Find where the given text appears and provide that cell's center as [x, y] coordinate. 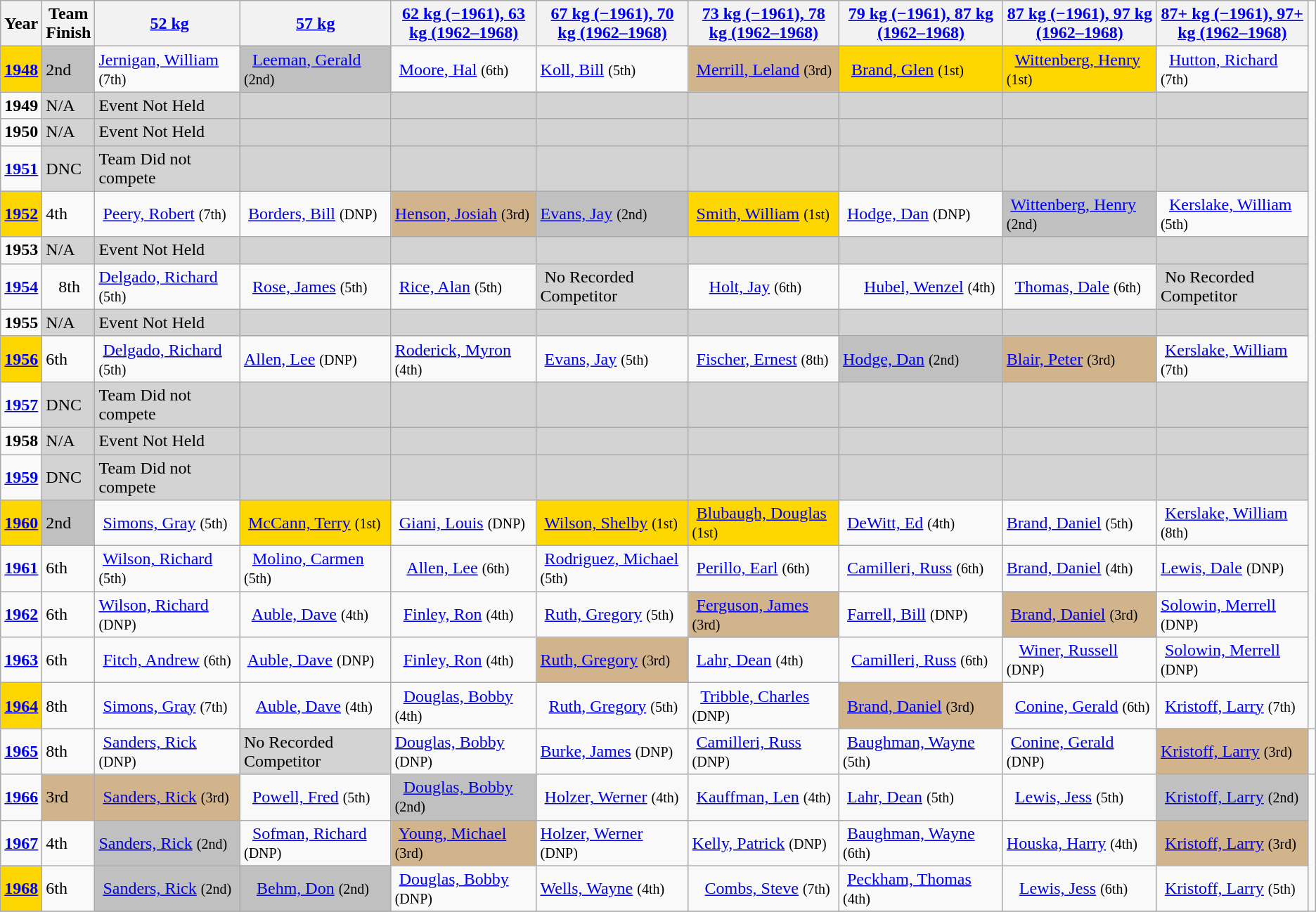
Koll, Bill (5th) [612, 69]
Blubaugh, Douglas (1st) [763, 523]
Rodriguez, Michael (5th) [612, 569]
Blair, Peter (3rd) [1080, 358]
Sanders, Rick (DNP) [167, 752]
Farrell, Bill (DNP) [921, 614]
Powell, Fred (5th) [315, 797]
Molino, Carmen (5th) [315, 569]
Wilson, Richard (5th) [167, 569]
Roderick, Myron (4th) [464, 358]
Baughman, Wayne (5th) [921, 752]
Kerslake, William (7th) [1232, 358]
Moore, Hal (6th) [464, 69]
Simons, Gray (5th) [167, 523]
DeWitt, Ed (4th) [921, 523]
79 kg (−1961), 87 kg (1962–1968) [921, 24]
Lewis, Jess (5th) [1080, 797]
Wells, Wayne (4th) [612, 888]
1965 [21, 752]
Lahr, Dean (5th) [921, 797]
Sofman, Richard (DNP) [315, 843]
Hodge, Dan (2nd) [921, 358]
1959 [21, 476]
Borders, Bill (DNP) [315, 214]
Lewis, Jess (6th) [1080, 888]
Ferguson, James (3rd) [763, 614]
Evans, Jay (2nd) [612, 214]
Hodge, Dan (DNP) [921, 214]
Fitch, Andrew (6th) [167, 660]
Auble, Dave (DNP) [315, 660]
Peery, Robert (7th) [167, 214]
Wittenberg, Henry (1st) [1080, 69]
1964 [21, 705]
Kauffman, Len (4th) [763, 797]
1956 [21, 358]
3rd [69, 797]
Holzer, Werner (4th) [612, 797]
Wittenberg, Henry (2nd) [1080, 214]
Young, Michael (3rd) [464, 843]
1954 [21, 287]
Kristoff, Larry (5th) [1232, 888]
Team Finish [69, 24]
Simons, Gray (7th) [167, 705]
57 kg [315, 24]
Hubel, Wenzel (4th) [921, 287]
Merrill, Leland (3rd) [763, 69]
Brand, Daniel (4th) [1080, 569]
1950 [21, 132]
Wilson, Shelby (1st) [612, 523]
Holt, Jay (6th) [763, 287]
Kelly, Patrick (DNP) [763, 843]
Camilleri, Russ (DNP) [763, 752]
87 kg (−1961), 97 kg (1962–1968) [1080, 24]
Ruth, Gregory (3rd) [612, 660]
Leeman, Gerald (2nd) [315, 69]
1960 [21, 523]
Evans, Jay (5th) [612, 358]
1952 [21, 214]
Smith, William (1st) [763, 214]
1951 [21, 169]
Tribble, Charles (DNP) [763, 705]
Thomas, Dale (6th) [1080, 287]
1966 [21, 797]
Lewis, Dale (DNP) [1232, 569]
Hutton, Richard (7th) [1232, 69]
Brand, Daniel (5th) [1080, 523]
Allen, Lee (DNP) [315, 358]
1961 [21, 569]
Winer, Russell (DNP) [1080, 660]
Henson, Josiah (3rd) [464, 214]
Wilson, Richard (DNP) [167, 614]
Conine, Gerald (DNP) [1080, 752]
1968 [21, 888]
Kristoff, Larry (2nd) [1232, 797]
1962 [21, 614]
Perillo, Earl (6th) [763, 569]
73 kg (−1961), 78 kg (1962–1968) [763, 24]
McCann, Terry (1st) [315, 523]
Lahr, Dean (4th) [763, 660]
87+ kg (−1961), 97+ kg (1962–1968) [1232, 24]
Holzer, Werner (DNP) [612, 843]
Peckham, Thomas (4th) [921, 888]
Jernigan, William (7th) [167, 69]
Year [21, 24]
Douglas, Bobby (4th) [464, 705]
Houska, Harry (4th) [1080, 843]
Rose, James (5th) [315, 287]
Conine, Gerald (6th) [1080, 705]
Giani, Louis (DNP) [464, 523]
52 kg [167, 24]
Brand, Glen (1st) [921, 69]
Allen, Lee (6th) [464, 569]
1957 [21, 405]
1948 [21, 69]
62 kg (−1961), 63 kg (1962–1968) [464, 24]
1953 [21, 250]
Rice, Alan (5th) [464, 287]
1949 [21, 105]
Sanders, Rick (3rd) [167, 797]
1963 [21, 660]
Kristoff, Larry (7th) [1232, 705]
Combs, Steve (7th) [763, 888]
Burke, James (DNP) [612, 752]
Douglas, Bobby (2nd) [464, 797]
1955 [21, 323]
Kerslake, William (5th) [1232, 214]
1958 [21, 441]
Kerslake, William (8th) [1232, 523]
Fischer, Ernest (8th) [763, 358]
Baughman, Wayne (6th) [921, 843]
1967 [21, 843]
Behm, Don (2nd) [315, 888]
67 kg (−1961), 70 kg (1962–1968) [612, 24]
